Return [X, Y] of the center of cell containing provided text 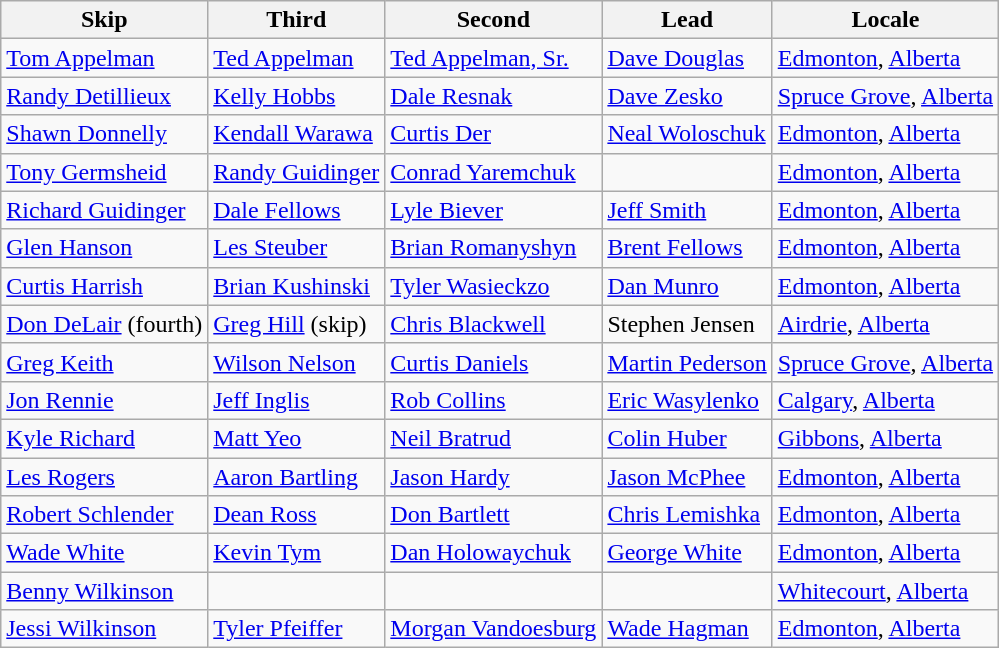
Tyler Pfeiffer [296, 629]
Benny Wilkinson [104, 591]
Neal Woloschuk [687, 134]
Les Steuber [296, 248]
Greg Hill (skip) [296, 324]
Greg Keith [104, 362]
Rob Collins [494, 400]
Martin Pederson [687, 362]
Eric Wasylenko [687, 400]
Kyle Richard [104, 438]
Don Bartlett [494, 515]
Airdrie, Alberta [885, 324]
Dan Munro [687, 286]
Les Rogers [104, 477]
Shawn Donnelly [104, 134]
Calgary, Alberta [885, 400]
Dean Ross [296, 515]
Kevin Tym [296, 553]
Tyler Wasieckzo [494, 286]
Dale Resnak [494, 96]
Gibbons, Alberta [885, 438]
Morgan Vandoesburg [494, 629]
Stephen Jensen [687, 324]
Curtis Der [494, 134]
Dale Fellows [296, 210]
Wilson Nelson [296, 362]
Tom Appelman [104, 58]
Randy Guidinger [296, 172]
Chris Lemishka [687, 515]
Chris Blackwell [494, 324]
Jason Hardy [494, 477]
Lyle Biever [494, 210]
Neil Bratrud [494, 438]
Brian Romanyshyn [494, 248]
Whitecourt, Alberta [885, 591]
George White [687, 553]
Dave Douglas [687, 58]
Second [494, 20]
Jason McPhee [687, 477]
Dan Holowaychuk [494, 553]
Aaron Bartling [296, 477]
Jeff Smith [687, 210]
Locale [885, 20]
Jon Rennie [104, 400]
Kendall Warawa [296, 134]
Brent Fellows [687, 248]
Conrad Yaremchuk [494, 172]
Curtis Daniels [494, 362]
Kelly Hobbs [296, 96]
Don DeLair (fourth) [104, 324]
Tony Germsheid [104, 172]
Lead [687, 20]
Robert Schlender [104, 515]
Richard Guidinger [104, 210]
Skip [104, 20]
Colin Huber [687, 438]
Jeff Inglis [296, 400]
Brian Kushinski [296, 286]
Randy Detillieux [104, 96]
Glen Hanson [104, 248]
Ted Appelman, Sr. [494, 58]
Dave Zesko [687, 96]
Ted Appelman [296, 58]
Wade Hagman [687, 629]
Wade White [104, 553]
Curtis Harrish [104, 286]
Jessi Wilkinson [104, 629]
Matt Yeo [296, 438]
Third [296, 20]
